Capture the cell that displays the provided text and extract its (X, Y) central coordinate. 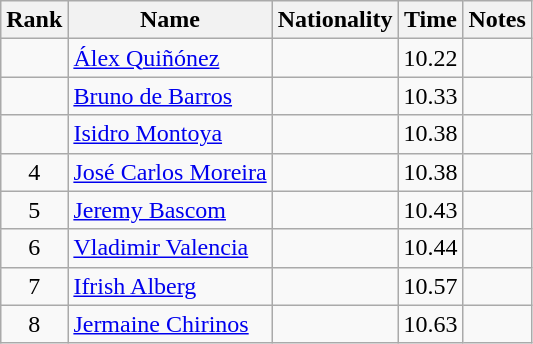
10.63 (430, 324)
7 (34, 286)
José Carlos Moreira (170, 172)
10.57 (430, 286)
Jeremy Bascom (170, 210)
Isidro Montoya (170, 134)
Rank (34, 20)
5 (34, 210)
4 (34, 172)
10.44 (430, 248)
Álex Quiñónez (170, 58)
6 (34, 248)
Notes (497, 20)
8 (34, 324)
Nationality (335, 20)
10.33 (430, 96)
Bruno de Barros (170, 96)
10.43 (430, 210)
Ifrish Alberg (170, 286)
Jermaine Chirinos (170, 324)
Name (170, 20)
10.22 (430, 58)
Time (430, 20)
Vladimir Valencia (170, 248)
